Extract the (x, y) coordinate from the center of the cell holding the provided text.  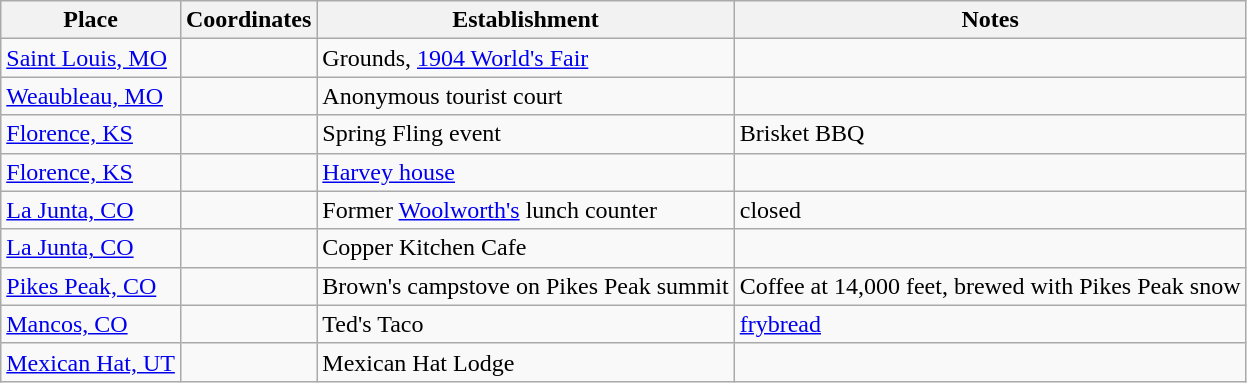
Harvey house (526, 172)
Coffee at 14,000 feet, brewed with Pikes Peak snow (990, 286)
frybread (990, 324)
Notes (990, 20)
Brown's campstove on Pikes Peak summit (526, 286)
Anonymous tourist court (526, 96)
Place (91, 20)
Establishment (526, 20)
Copper Kitchen Cafe (526, 248)
Coordinates (248, 20)
Mancos, CO (91, 324)
Mexican Hat Lodge (526, 362)
Saint Louis, MO (91, 58)
Ted's Taco (526, 324)
closed (990, 210)
Weaubleau, MO (91, 96)
Former Woolworth's lunch counter (526, 210)
Brisket BBQ (990, 134)
Mexican Hat, UT (91, 362)
Grounds, 1904 World's Fair (526, 58)
Pikes Peak, CO (91, 286)
Spring Fling event (526, 134)
